Locate the cell with the specified text and output its (x, y) center coordinate. 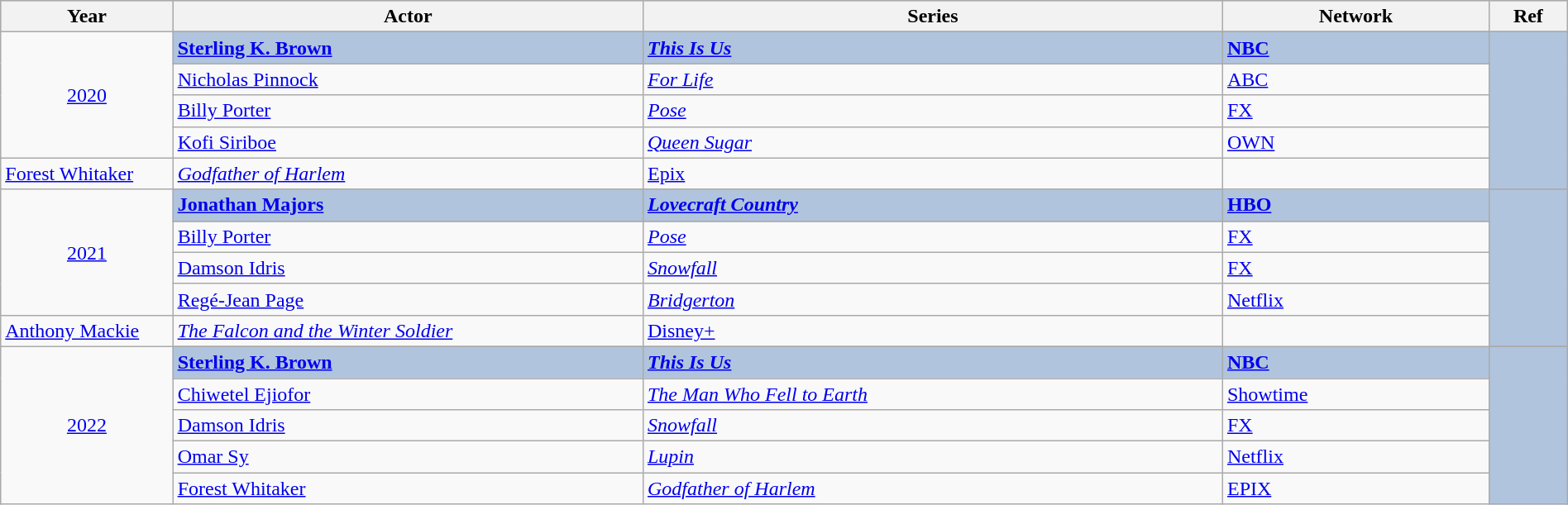
Omar Sy (408, 457)
Lupin (933, 457)
Network (1355, 17)
2021 (87, 252)
2020 (87, 95)
Ref (1528, 17)
Epix (933, 174)
Kofi Siriboe (408, 142)
Series (933, 17)
Queen Sugar (933, 142)
Showtime (1355, 394)
Anthony Mackie (87, 331)
Nicholas Pinnock (408, 79)
The Falcon and the Winter Soldier (408, 331)
Actor (408, 17)
Year (87, 17)
Jonathan Majors (408, 205)
Chiwetel Ejiofor (408, 394)
ABC (1355, 79)
HBO (1355, 205)
EPIX (1355, 488)
For Life (933, 79)
Lovecraft Country (933, 205)
Disney+ (933, 331)
OWN (1355, 142)
2022 (87, 425)
The Man Who Fell to Earth (933, 394)
Bridgerton (933, 299)
Regé-Jean Page (408, 299)
